Extract the [x, y] coordinate from the center of the cell holding the provided text.  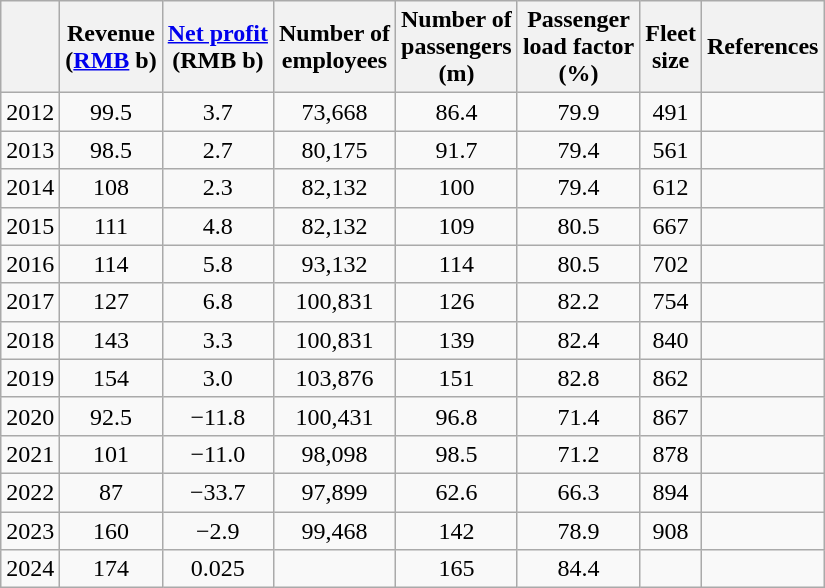
612 [671, 188]
165 [456, 569]
174 [111, 569]
References [762, 47]
73,668 [334, 112]
99,468 [334, 531]
Passengerload factor(%) [578, 47]
867 [671, 416]
Number ofpassengers(m) [456, 47]
160 [111, 531]
561 [671, 150]
894 [671, 492]
91.7 [456, 150]
−33.7 [218, 492]
126 [456, 302]
−2.9 [218, 531]
Revenue(RMB b) [111, 47]
82.4 [578, 340]
0.025 [218, 569]
Fleetsize [671, 47]
2015 [30, 226]
84.4 [578, 569]
6.8 [218, 302]
86.4 [456, 112]
100,431 [334, 416]
754 [671, 302]
82.8 [578, 378]
78.9 [578, 531]
2013 [30, 150]
111 [111, 226]
82.2 [578, 302]
103,876 [334, 378]
2012 [30, 112]
2018 [30, 340]
97,899 [334, 492]
2017 [30, 302]
2.7 [218, 150]
2.3 [218, 188]
143 [111, 340]
Net profit(RMB b) [218, 47]
101 [111, 454]
98,098 [334, 454]
908 [671, 531]
878 [671, 454]
702 [671, 264]
62.6 [456, 492]
109 [456, 226]
−11.8 [218, 416]
2022 [30, 492]
862 [671, 378]
3.3 [218, 340]
100 [456, 188]
840 [671, 340]
2024 [30, 569]
2021 [30, 454]
99.5 [111, 112]
3.7 [218, 112]
93,132 [334, 264]
491 [671, 112]
87 [111, 492]
2020 [30, 416]
127 [111, 302]
151 [456, 378]
66.3 [578, 492]
79.9 [578, 112]
80,175 [334, 150]
71.4 [578, 416]
3.0 [218, 378]
96.8 [456, 416]
2023 [30, 531]
2016 [30, 264]
71.2 [578, 454]
92.5 [111, 416]
Number ofemployees [334, 47]
5.8 [218, 264]
4.8 [218, 226]
667 [671, 226]
154 [111, 378]
2019 [30, 378]
2014 [30, 188]
139 [456, 340]
108 [111, 188]
142 [456, 531]
−11.0 [218, 454]
